Detect which cell encompasses the target text, then output its (x, y) center coordinate. 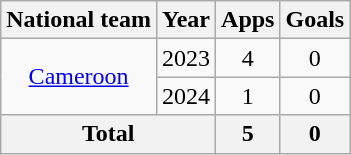
2023 (186, 58)
Cameroon (79, 77)
2024 (186, 96)
National team (79, 20)
Apps (248, 20)
Goals (315, 20)
4 (248, 58)
1 (248, 96)
5 (248, 134)
Year (186, 20)
Total (108, 134)
